Search for the cell housing the specified text and yield its [X, Y] center coordinate. 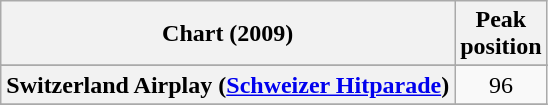
Switzerland Airplay (Schweizer Hitparade) [228, 85]
Peakposition [501, 34]
96 [501, 85]
Chart (2009) [228, 34]
